Extract the (x, y) coordinate from the center of the cell holding the provided text.  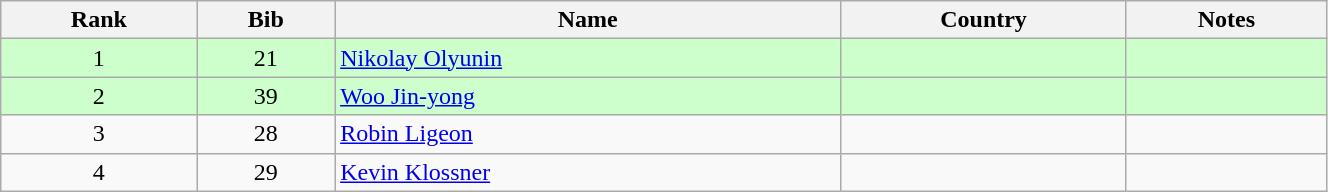
Rank (99, 20)
21 (266, 58)
Bib (266, 20)
Nikolay Olyunin (588, 58)
4 (99, 172)
Notes (1226, 20)
Robin Ligeon (588, 134)
Country (984, 20)
2 (99, 96)
3 (99, 134)
1 (99, 58)
Woo Jin-yong (588, 96)
28 (266, 134)
39 (266, 96)
29 (266, 172)
Name (588, 20)
Kevin Klossner (588, 172)
